Return the (x, y) coordinate for the center point of the cell that contains the specified text.  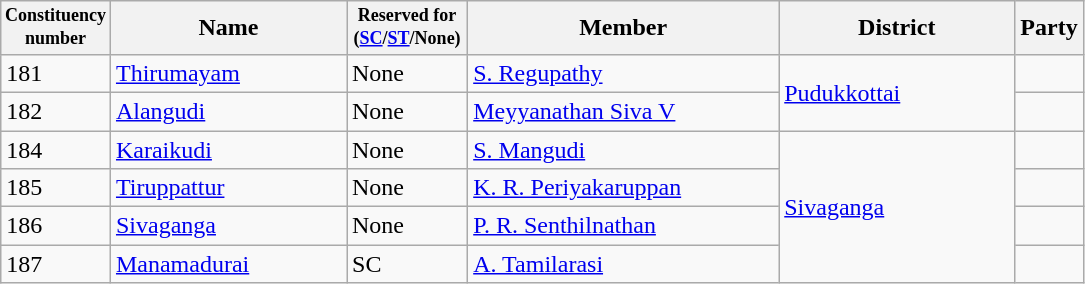
Constituency number (56, 28)
Tiruppattur (228, 188)
Pudukkottai (897, 92)
187 (56, 264)
Manamadurai (228, 264)
182 (56, 111)
Reserved for (SC/ST/None) (406, 28)
Karaikudi (228, 150)
Meyyanathan Siva V (624, 111)
186 (56, 226)
District (897, 28)
Alangudi (228, 111)
Thirumayam (228, 73)
K. R. Periyakaruppan (624, 188)
A. Tamilarasi (624, 264)
181 (56, 73)
SC (406, 264)
185 (56, 188)
S. Mangudi (624, 150)
184 (56, 150)
P. R. Senthilnathan (624, 226)
S. Regupathy (624, 73)
Member (624, 28)
Party (1049, 28)
Name (228, 28)
